For the text-containing cell, return its midpoint in (x, y) coordinate format. 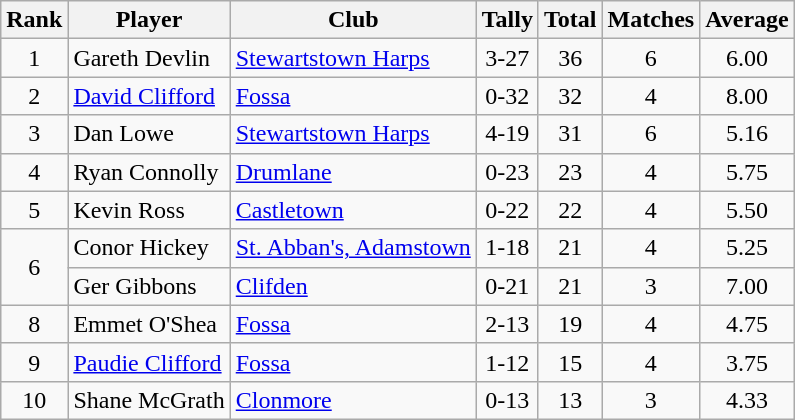
Ger Gibbons (149, 286)
5 (34, 210)
4-19 (507, 134)
8.00 (748, 96)
Tally (507, 20)
0-22 (507, 210)
4.33 (748, 400)
1-12 (507, 362)
Kevin Ross (149, 210)
Club (353, 20)
1-18 (507, 248)
0-13 (507, 400)
Conor Hickey (149, 248)
5.25 (748, 248)
5.75 (748, 172)
St. Abban's, Adamstown (353, 248)
Castletown (353, 210)
31 (570, 134)
3-27 (507, 58)
2-13 (507, 324)
Drumlane (353, 172)
Clonmore (353, 400)
36 (570, 58)
Clifden (353, 286)
0-21 (507, 286)
4.75 (748, 324)
32 (570, 96)
22 (570, 210)
15 (570, 362)
19 (570, 324)
Paudie Clifford (149, 362)
7.00 (748, 286)
David Clifford (149, 96)
3.75 (748, 362)
Player (149, 20)
10 (34, 400)
Rank (34, 20)
1 (34, 58)
9 (34, 362)
0-32 (507, 96)
Average (748, 20)
Ryan Connolly (149, 172)
8 (34, 324)
5.50 (748, 210)
Shane McGrath (149, 400)
Matches (651, 20)
Dan Lowe (149, 134)
Total (570, 20)
23 (570, 172)
5.16 (748, 134)
6.00 (748, 58)
0-23 (507, 172)
Emmet O'Shea (149, 324)
13 (570, 400)
Gareth Devlin (149, 58)
2 (34, 96)
